Locate the cell with the specified text and output its (x, y) center coordinate. 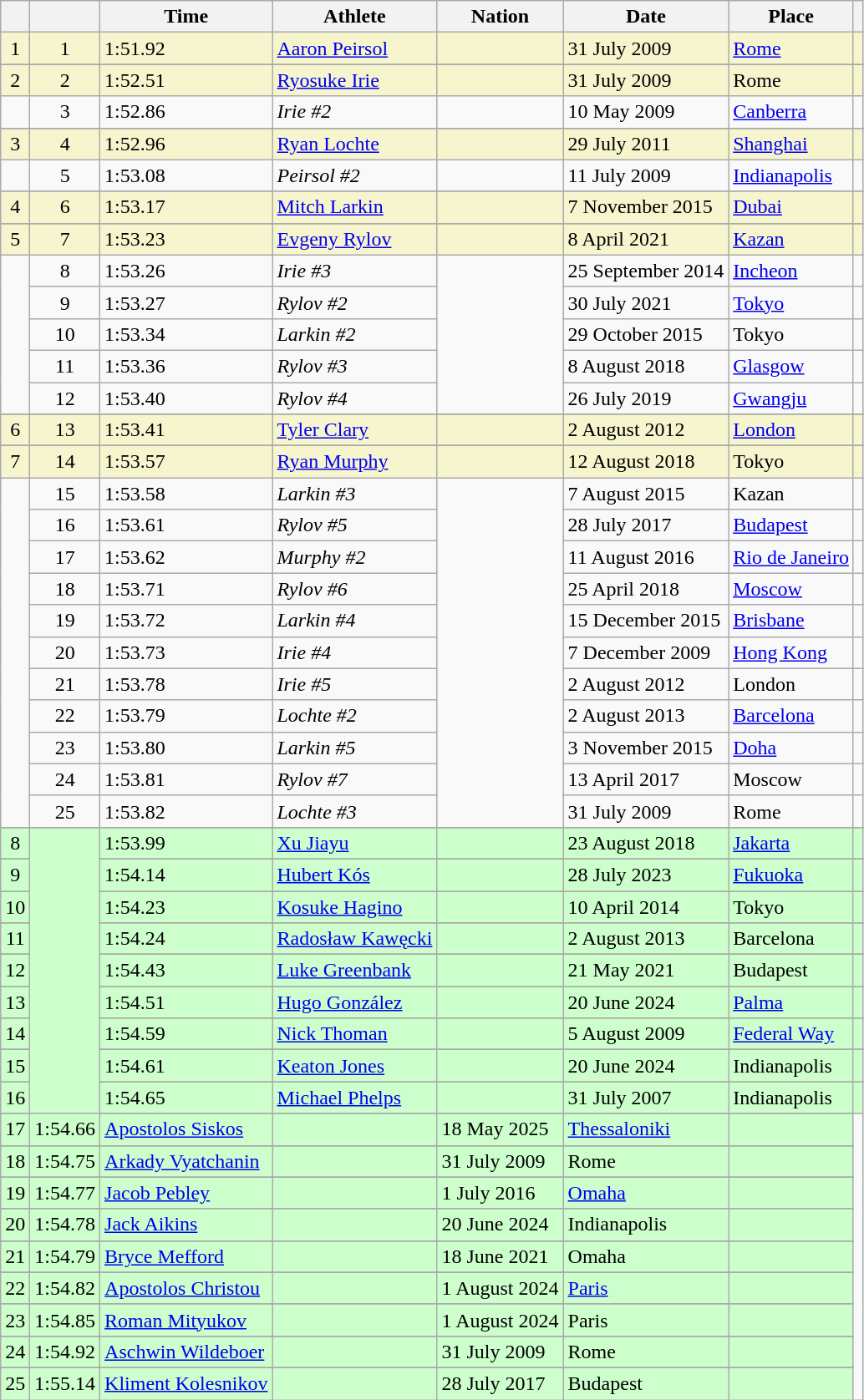
26 July 2019 (646, 398)
8 August 2018 (646, 366)
1:54.75 (65, 1161)
Hubert Kós (354, 875)
Jack Aikins (186, 1225)
1:54.77 (65, 1193)
Shanghai (791, 144)
Ryan Murphy (354, 462)
29 July 2011 (646, 144)
28 July 2023 (646, 875)
7 November 2015 (646, 207)
Time (186, 17)
1:53.72 (186, 621)
Rylov #7 (354, 779)
Apostolos Siskos (186, 1129)
Ryan Lochte (354, 144)
Kosuke Hagino (354, 906)
Dubai (791, 207)
1:54.14 (186, 875)
25 April 2018 (646, 589)
Bryce Mefford (186, 1256)
15 December 2015 (646, 621)
1:54.79 (65, 1256)
Radosław Kawęcki (354, 939)
1:54.43 (186, 971)
Irie #3 (354, 271)
1:53.23 (186, 239)
Rylov #2 (354, 302)
18 May 2025 (500, 1129)
Larkin #2 (354, 334)
1:53.82 (186, 811)
Place (791, 17)
Aschwin Wildeboer (186, 1352)
Fukuoka (791, 875)
Palma (791, 1002)
1:51.92 (186, 48)
1:53.99 (186, 843)
Jacob Pebley (186, 1193)
Gwangju (791, 398)
1:54.65 (186, 1098)
Rylov #5 (354, 525)
1:53.61 (186, 525)
8 April 2021 (646, 239)
Ryosuke Irie (354, 80)
Peirsol #2 (354, 175)
1:52.86 (186, 112)
25 September 2014 (646, 271)
1:53.79 (186, 716)
31 July 2007 (646, 1098)
1:53.27 (186, 302)
7 August 2015 (646, 494)
Jakarta (791, 843)
10 April 2014 (646, 906)
18 June 2021 (500, 1256)
1:54.51 (186, 1002)
29 October 2015 (646, 334)
Rylov #3 (354, 366)
1:53.80 (186, 748)
1:53.71 (186, 589)
Roman Mityukov (186, 1320)
Rio de Janeiro (791, 557)
Apostolos Christou (186, 1288)
1:55.14 (65, 1383)
Doha (791, 748)
Kliment Kolesnikov (186, 1383)
Larkin #3 (354, 494)
1:54.23 (186, 906)
1:53.26 (186, 271)
1:53.62 (186, 557)
1:53.81 (186, 779)
1:54.66 (65, 1129)
Hugo González (354, 1002)
Luke Greenbank (354, 971)
Canberra (791, 112)
Nick Thoman (354, 1034)
1:52.51 (186, 80)
Aaron Peirsol (354, 48)
12 August 2018 (646, 462)
1:54.82 (65, 1288)
11 July 2009 (646, 175)
1:54.85 (65, 1320)
Irie #2 (354, 112)
Michael Phelps (354, 1098)
Glasgow (791, 366)
1:53.40 (186, 398)
Irie #4 (354, 652)
Mitch Larkin (354, 207)
Tyler Clary (354, 430)
1:54.78 (65, 1225)
Xu Jiayu (354, 843)
Federal Way (791, 1034)
Rylov #4 (354, 398)
Athlete (354, 17)
1:53.58 (186, 494)
1:53.08 (186, 175)
23 August 2018 (646, 843)
1:54.61 (186, 1066)
Murphy #2 (354, 557)
1:53.34 (186, 334)
Thessaloniki (646, 1129)
7 December 2009 (646, 652)
Keaton Jones (354, 1066)
1:53.41 (186, 430)
1:52.96 (186, 144)
5 August 2009 (646, 1034)
Lochte #2 (354, 716)
Arkady Vyatchanin (186, 1161)
1:54.59 (186, 1034)
Irie #5 (354, 684)
Rylov #6 (354, 589)
Nation (500, 17)
13 April 2017 (646, 779)
Date (646, 17)
Incheon (791, 271)
10 May 2009 (646, 112)
Evgeny Rylov (354, 239)
1:53.17 (186, 207)
1:54.92 (65, 1352)
30 July 2021 (646, 302)
1:53.36 (186, 366)
11 August 2016 (646, 557)
Larkin #5 (354, 748)
1:53.78 (186, 684)
Hong Kong (791, 652)
Larkin #4 (354, 621)
1:54.24 (186, 939)
Brisbane (791, 621)
3 November 2015 (646, 748)
1 July 2016 (500, 1193)
1:53.57 (186, 462)
21 May 2021 (646, 971)
Lochte #3 (354, 811)
1:53.73 (186, 652)
